Extract the [X, Y] coordinate from the center of the cell holding the provided text.  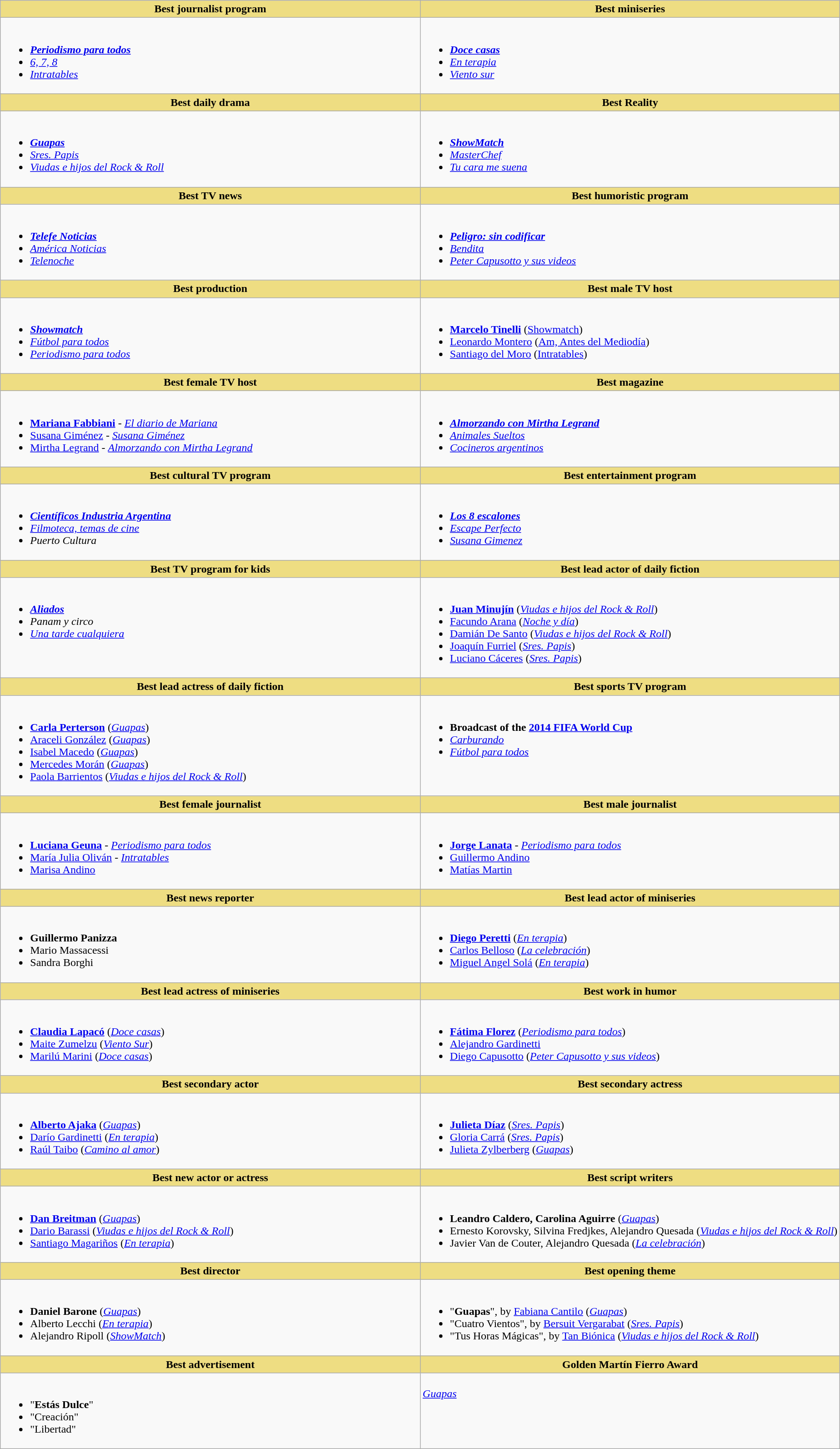
Best new actor or actress [210, 1177]
Periodismo para todos6, 7, 8Intratables [210, 55]
Best opening theme [630, 1271]
Científicos Industria ArgentinaFilmoteca, temas de cinePuerto Cultura [210, 522]
Luciana Geuna - Periodismo para todosMaría Julia Oliván - IntratablesMarisa Andino [210, 851]
Best TV program for kids [210, 569]
Best news reporter [210, 898]
Best miniseries [630, 9]
Best work in humor [630, 991]
Julieta Díaz (Sres. Papis)Gloria Carrá (Sres. Papis)Julieta Zylberberg (Guapas) [630, 1131]
Carla Perterson (Guapas)Araceli González (Guapas)Isabel Macedo (Guapas)Mercedes Morán (Guapas)Paola Barrientos (Viudas e hijos del Rock & Roll) [210, 746]
Best director [210, 1271]
Best secondary actor [210, 1084]
Best secondary actress [630, 1084]
Best cultural TV program [210, 475]
Best lead actor of daily fiction [630, 569]
Best male journalist [630, 805]
Best female TV host [210, 382]
Fátima Florez (Periodismo para todos)Alejandro GardinettiDiego Capusotto (Peter Capusotto y sus videos) [630, 1038]
Guapas [630, 1411]
AliadosPanam y circoUna tarde cualquiera [210, 628]
Claudia Lapacó (Doce casas)Maite Zumelzu (Viento Sur)Marilú Marini (Doce casas) [210, 1038]
Broadcast of the 2014 FIFA World CupCarburandoFútbol para todos [630, 746]
ShowMatchMasterChefTu cara me suena [630, 149]
Best humoristic program [630, 196]
Best lead actress of miniseries [210, 991]
Doce casasEn terapiaViento sur [630, 55]
GuapasSres. PapisViudas e hijos del Rock & Roll [210, 149]
ShowmatchFútbol para todosPeriodismo para todos [210, 336]
Best female journalist [210, 805]
Best male TV host [630, 289]
Best sports TV program [630, 687]
"Estás Dulce""Creación""Libertad" [210, 1411]
Daniel Barone (Guapas)Alberto Lecchi (En terapia)Alejandro Ripoll (ShowMatch) [210, 1317]
Best entertainment program [630, 475]
Telefe NoticiasAmérica NoticiasTelenoche [210, 242]
Best script writers [630, 1177]
Alberto Ajaka (Guapas)Darío Gardinetti (En terapia)Raúl Taibo (Camino al amor) [210, 1131]
Guillermo PanizzaMario MassacessiSandra Borghi [210, 944]
Peligro: sin codificarBenditaPeter Capusotto y sus videos [630, 242]
Best magazine [630, 382]
Almorzando con Mirtha LegrandAnimales SueltosCocineros argentinos [630, 428]
Los 8 escalonesEscape PerfectoSusana Gimenez [630, 522]
Best advertisement [210, 1364]
Jorge Lanata - Periodismo para todosGuillermo AndinoMatías Martin [630, 851]
Best journalist program [210, 9]
Best daily drama [210, 102]
Best lead actor of miniseries [630, 898]
Dan Breitman (Guapas)Dario Barassi (Viudas e hijos del Rock & Roll)Santiago Magariños (En terapia) [210, 1224]
Best Reality [630, 102]
Best lead actress of daily fiction [210, 687]
Diego Peretti (En terapia)Carlos Belloso (La celebración)Miguel Angel Solá (En terapia) [630, 944]
Golden Martín Fierro Award [630, 1364]
Mariana Fabbiani - El diario de MarianaSusana Giménez - Susana GiménezMirtha Legrand - Almorzando con Mirtha Legrand [210, 428]
Best production [210, 289]
Best TV news [210, 196]
Marcelo Tinelli (Showmatch)Leonardo Montero (Am, Antes del Mediodía)Santiago del Moro (Intratables) [630, 336]
